Provide the (X, Y) coordinate of the cell's center where the given text is located.  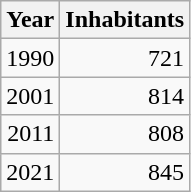
Inhabitants (125, 20)
845 (125, 172)
808 (125, 134)
Year (30, 20)
2011 (30, 134)
814 (125, 96)
721 (125, 58)
2001 (30, 96)
2021 (30, 172)
1990 (30, 58)
